Determine the (X, Y) coordinate at the center of the cell enclosing the given text.  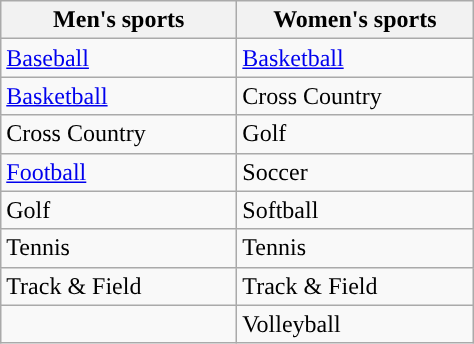
Baseball (119, 58)
Men's sports (119, 20)
Volleyball (355, 324)
Soccer (355, 172)
Softball (355, 210)
Women's sports (355, 20)
Football (119, 172)
